Capture the cell that displays the provided text and extract its (X, Y) central coordinate. 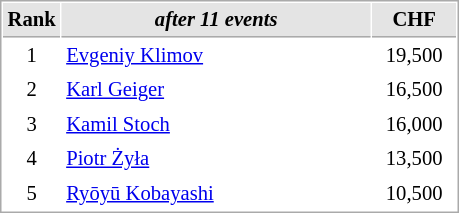
5 (32, 194)
4 (32, 158)
1 (32, 56)
CHF (414, 20)
Ryōyū Kobayashi (216, 194)
2 (32, 90)
Evgeniy Klimov (216, 56)
16,000 (414, 124)
19,500 (414, 56)
Piotr Żyła (216, 158)
3 (32, 124)
10,500 (414, 194)
Kamil Stoch (216, 124)
Karl Geiger (216, 90)
after 11 events (216, 20)
16,500 (414, 90)
Rank (32, 20)
13,500 (414, 158)
